Capture the cell that displays the provided text and extract its (X, Y) central coordinate. 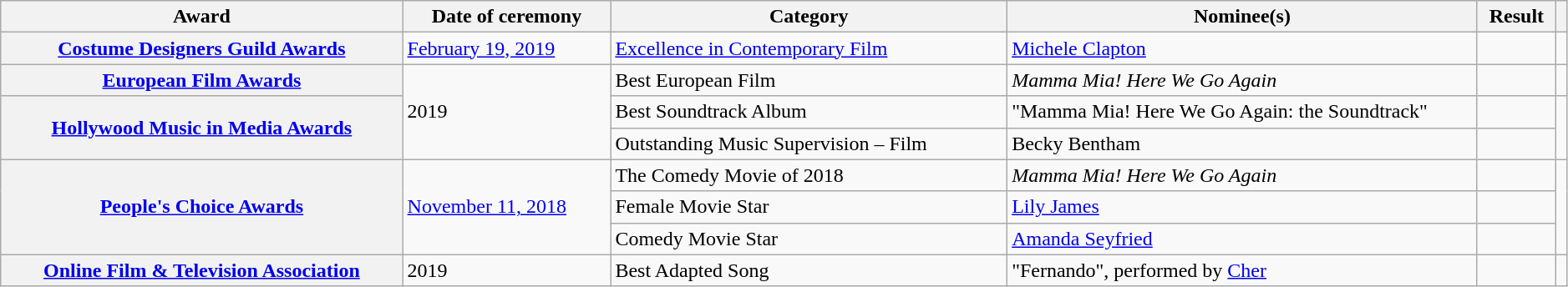
Category (809, 17)
Hollywood Music in Media Awards (202, 128)
"Mamma Mia! Here We Go Again: the Soundtrack" (1243, 112)
Amanda Seyfried (1243, 239)
Female Movie Star (809, 207)
Outstanding Music Supervision – Film (809, 143)
Best European Film (809, 80)
"Fernando", performed by Cher (1243, 270)
Date of ceremony (506, 17)
People's Choice Awards (202, 207)
Award (202, 17)
Comedy Movie Star (809, 239)
Result (1516, 17)
Lily James (1243, 207)
Costume Designers Guild Awards (202, 48)
November 11, 2018 (506, 207)
Becky Bentham (1243, 143)
Nominee(s) (1243, 17)
The Comedy Movie of 2018 (809, 175)
Best Soundtrack Album (809, 112)
Excellence in Contemporary Film (809, 48)
Michele Clapton (1243, 48)
February 19, 2019 (506, 48)
European Film Awards (202, 80)
Online Film & Television Association (202, 270)
Best Adapted Song (809, 270)
